Locate the cell with the specified text and output its [X, Y] center coordinate. 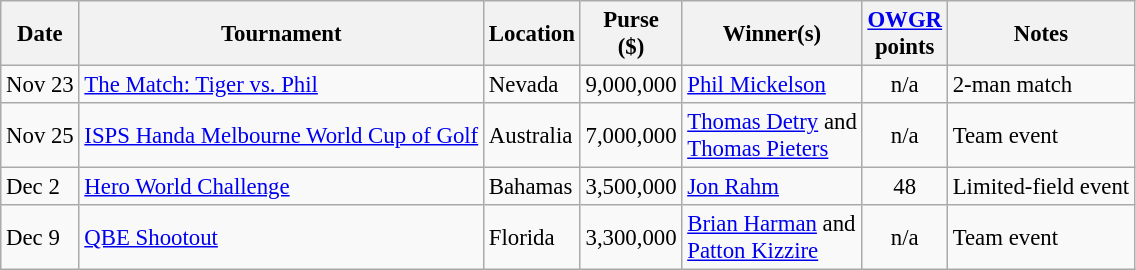
ISPS Handa Melbourne World Cup of Golf [281, 136]
QBE Shootout [281, 238]
Date [40, 34]
3,500,000 [631, 187]
Dec 2 [40, 187]
Phil Mickelson [772, 85]
48 [904, 187]
Jon Rahm [772, 187]
2-man match [1040, 85]
The Match: Tiger vs. Phil [281, 85]
Tournament [281, 34]
Location [532, 34]
Purse($) [631, 34]
Dec 9 [40, 238]
Thomas Detry and Thomas Pieters [772, 136]
Limited-field event [1040, 187]
Nov 25 [40, 136]
Winner(s) [772, 34]
7,000,000 [631, 136]
Bahamas [532, 187]
Brian Harman and Patton Kizzire [772, 238]
Florida [532, 238]
3,300,000 [631, 238]
OWGRpoints [904, 34]
Nevada [532, 85]
Nov 23 [40, 85]
9,000,000 [631, 85]
Notes [1040, 34]
Hero World Challenge [281, 187]
Australia [532, 136]
